For the text-containing cell, return its midpoint in (x, y) coordinate format. 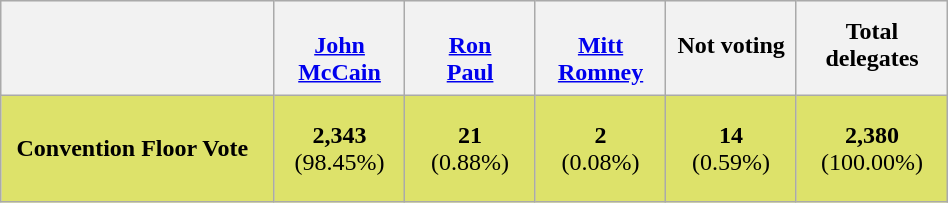
JohnMcCain (339, 48)
14(0.59%) (731, 148)
2,343(98.45%) (339, 148)
MittRomney (600, 48)
RonPaul (470, 48)
21(0.88%) (470, 148)
2(0.08%) (600, 148)
Not voting (731, 48)
2,380(100.00%) (872, 148)
Total delegates (872, 48)
Convention Floor Vote (138, 148)
